From the cell containing the given text, extract its center point as (x, y) coordinate. 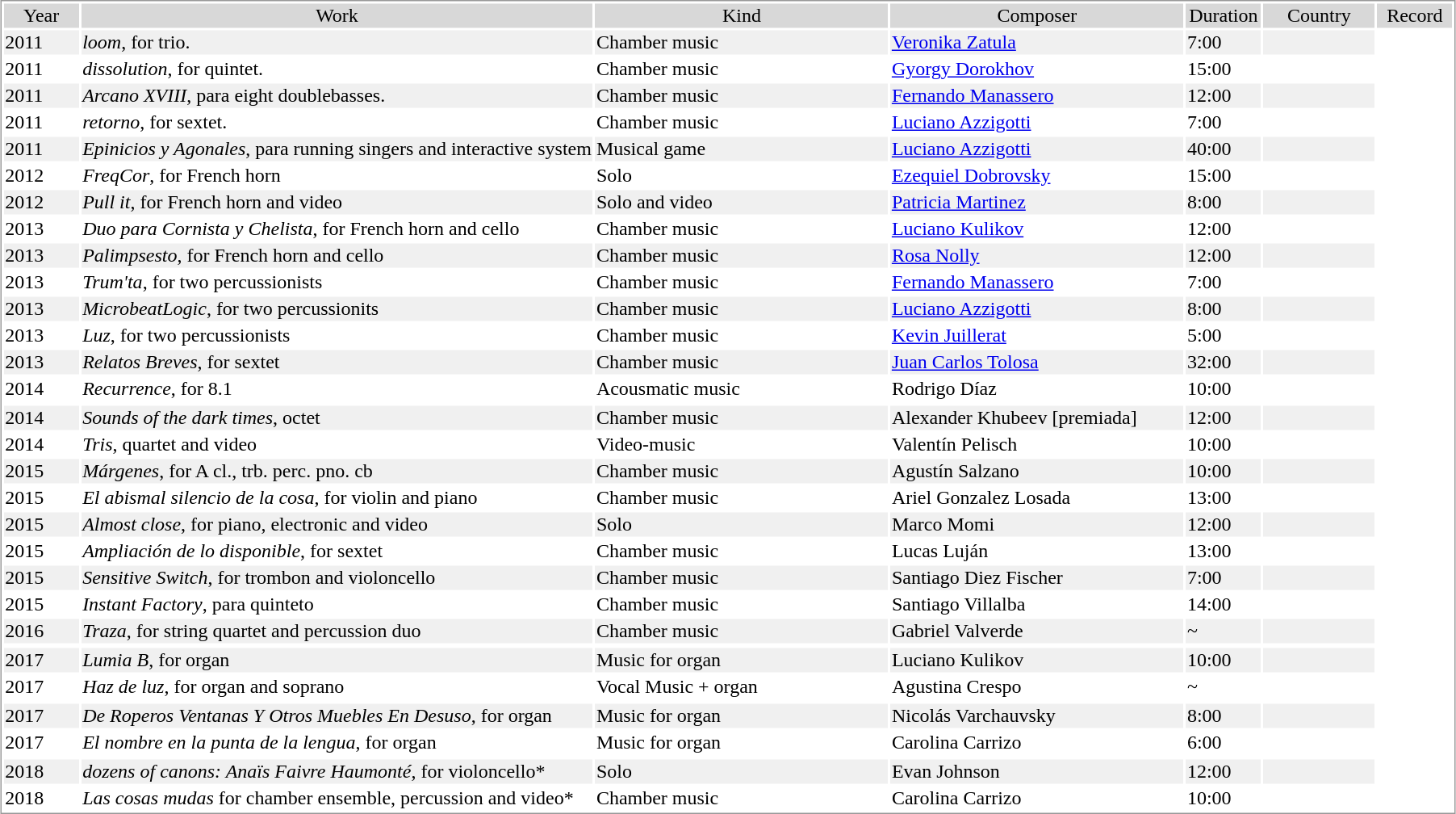
Las cosas mudas for chamber ensemble, percussion and video* (337, 799)
Rosa Nolly (1036, 256)
Ezequiel Dobrovsky (1036, 175)
Instant Factory, para quinteto (337, 605)
De Roperos Ventanas Y Otros Muebles En Desuso, for organ (337, 716)
Acousmatic music (741, 388)
dissolution, for quintet. (337, 69)
5:00 (1224, 335)
Vocal Music + organ (741, 687)
Santiago Villalba (1036, 605)
Composer (1036, 15)
Santiago Diez Fischer (1036, 577)
Duo para Cornista y Chelista, for French horn and cello (337, 229)
Work (337, 15)
Arcano XVIII, para eight doublebasses. (337, 96)
Year (42, 15)
Country (1319, 15)
Agustina Crespo (1036, 687)
dozens of canons: Anaïs Faivre Haumonté, for violoncello* (337, 771)
Patricia Martinez (1036, 203)
El abismal silencio de la cosa, for violin and piano (337, 498)
Lumia B, for organ (337, 660)
Gyorgy Dorokhov (1036, 69)
40:00 (1224, 149)
Valentín Pelisch (1036, 445)
Veronika Zatula (1036, 43)
Palimpsesto, for French horn and cello (337, 256)
Haz de luz, for organ and soprano (337, 687)
Lucas Luján (1036, 552)
Sounds of the dark times, octet (337, 417)
Video-music (741, 445)
Alexander Khubeev [premiada] (1036, 417)
El nombre en la punta de la lengua, for organ (337, 742)
Ariel Gonzalez Losada (1036, 498)
2016 (42, 631)
Trum'ta, for two percussionists (337, 282)
Luz, for two percussionists (337, 335)
Record (1414, 15)
FreqCor, for French horn (337, 175)
Sensitive Switch, for trombon and violoncello (337, 577)
Juan Carlos Tolosa (1036, 363)
Musical game (741, 149)
Tris, quartet and video (337, 445)
Evan Johnson (1036, 771)
Ampliación de lo disponible, for sextet (337, 552)
Pull it, for French horn and video (337, 203)
32:00 (1224, 363)
Kind (741, 15)
Kevin Juillerat (1036, 335)
Rodrigo Díaz (1036, 388)
Solo and video (741, 203)
Relatos Breves, for sextet (337, 363)
Recurrence, for 8.1 (337, 388)
loom, for trio. (337, 43)
Marco Momi (1036, 524)
14:00 (1224, 605)
Almost close, for piano, electronic and video (337, 524)
MicrobeatLogic, for two percussionits (337, 309)
Epinicios y Agonales, para running singers and interactive system (337, 149)
retorno, for sextet. (337, 122)
6:00 (1224, 742)
Nicolás Varchauvsky (1036, 716)
Márgenes, for A cl., trb. perc. pno. cb (337, 471)
Agustín Salzano (1036, 471)
Gabriel Valverde (1036, 631)
Duration (1224, 15)
Traza, for string quartet and percussion duo (337, 631)
